Return (x, y) of the center of cell containing provided text 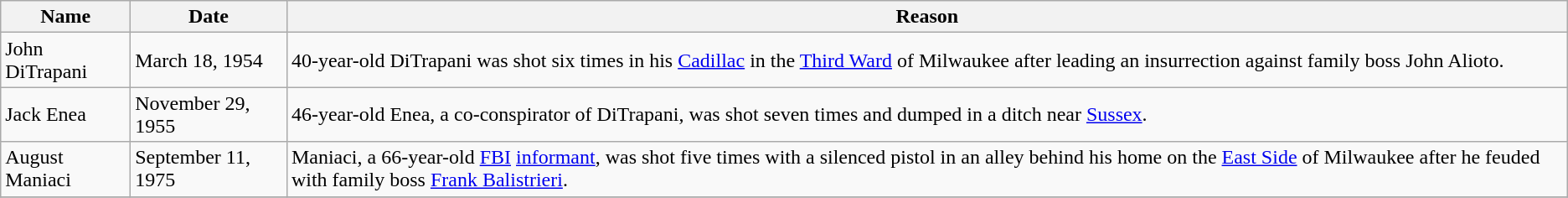
Date (209, 17)
Jack Enea (65, 114)
Reason (926, 17)
Name (65, 17)
September 11, 1975 (209, 169)
November 29, 1955 (209, 114)
August Maniaci (65, 169)
March 18, 1954 (209, 60)
46-year-old Enea, a co-conspirator of DiTrapani, was shot seven times and dumped in a ditch near Sussex. (926, 114)
John DiTrapani (65, 60)
